Provide the (X, Y) coordinate of the cell's center where the given text is located.  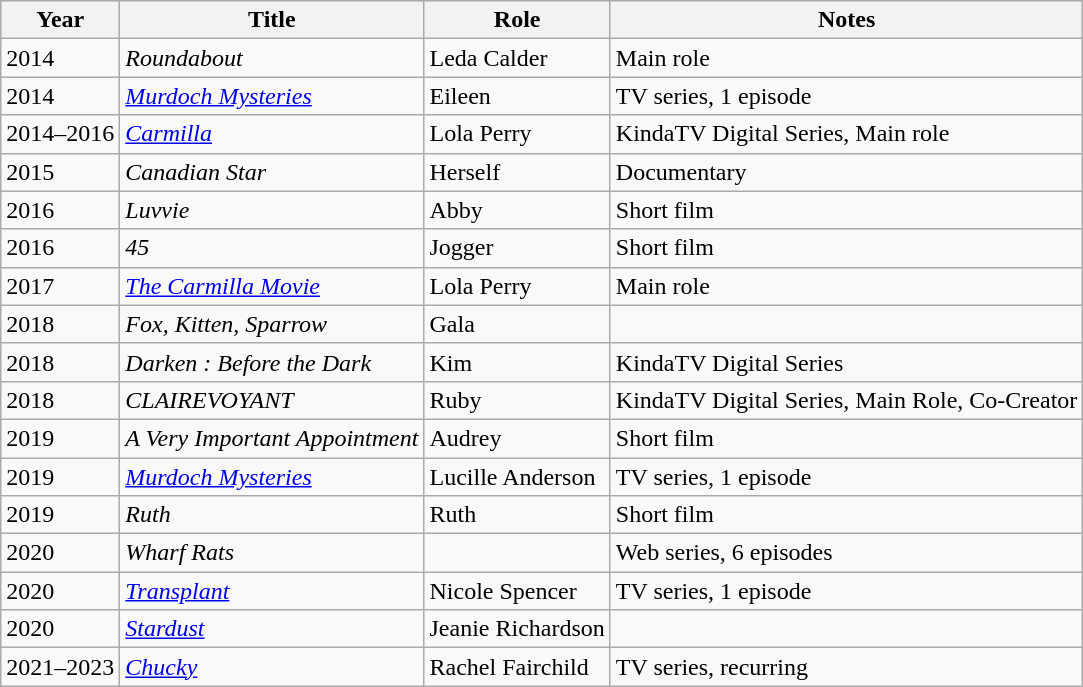
KindaTV Digital Series, Main role (846, 134)
Wharf Rats (272, 553)
Jogger (517, 248)
Rachel Fairchild (517, 667)
TV series, recurring (846, 667)
CLAIREVOYANT (272, 400)
Canadian Star (272, 172)
Herself (517, 172)
Gala (517, 324)
2015 (60, 172)
Year (60, 20)
Lucille Anderson (517, 477)
A Very Important Appointment (272, 438)
Transplant (272, 591)
Luvvie (272, 210)
Fox, Kitten, Sparrow (272, 324)
Stardust (272, 629)
Chucky (272, 667)
Kim (517, 362)
Role (517, 20)
KindaTV Digital Series (846, 362)
Documentary (846, 172)
Roundabout (272, 58)
Title (272, 20)
Web series, 6 episodes (846, 553)
2014–2016 (60, 134)
Carmilla (272, 134)
KindaTV Digital Series, Main Role, Co-Creator (846, 400)
The Carmilla Movie (272, 286)
2017 (60, 286)
Nicole Spencer (517, 591)
Ruby (517, 400)
2021–2023 (60, 667)
Jeanie Richardson (517, 629)
Leda Calder (517, 58)
45 (272, 248)
Abby (517, 210)
Eileen (517, 96)
Notes (846, 20)
Darken : Before the Dark (272, 362)
Audrey (517, 438)
